From the cell containing the given text, extract its center point as (x, y) coordinate. 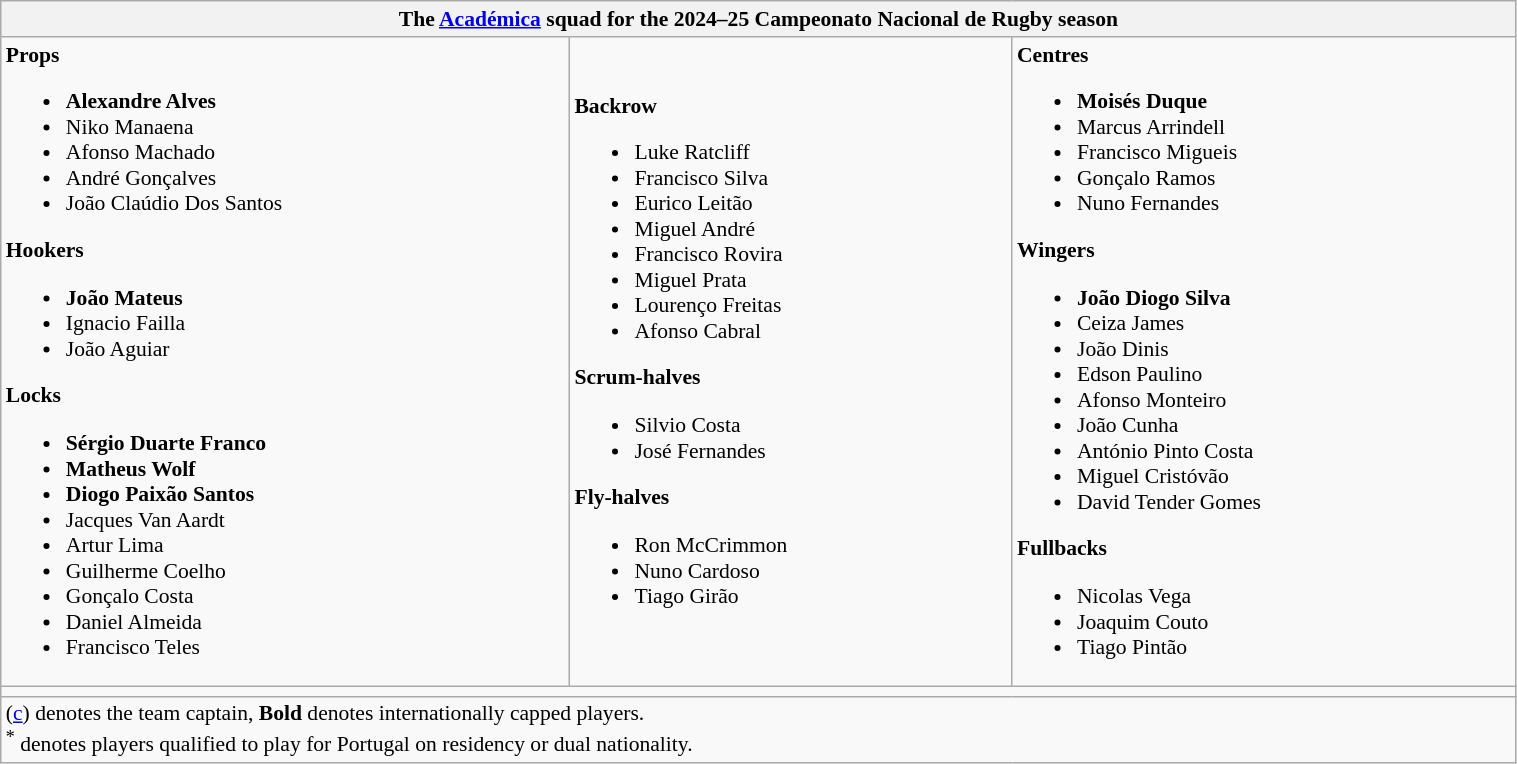
The Académica squad for the 2024–25 Campeonato Nacional de Rugby season (758, 19)
